Output the [X, Y] coordinate of the center of the cell containing the given text.  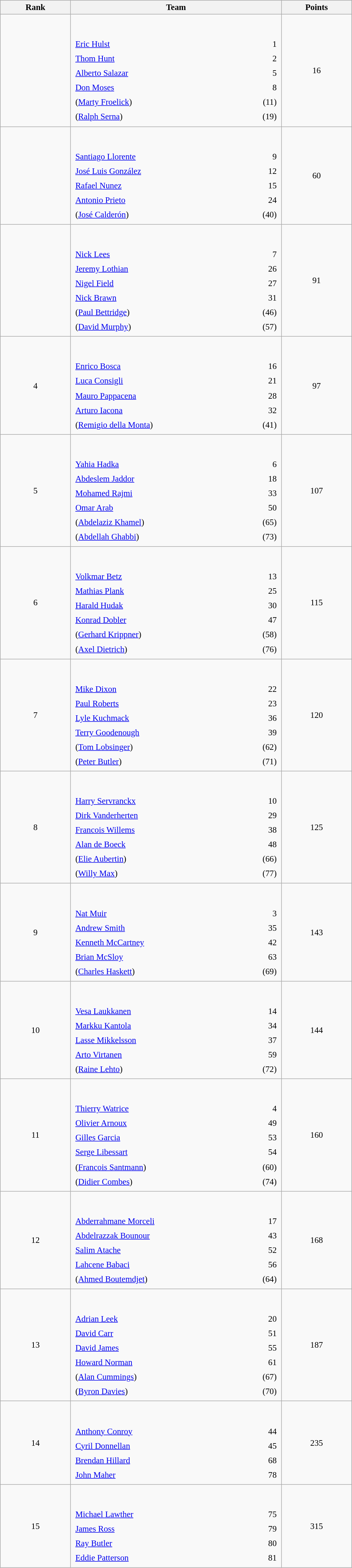
Francois Willems [154, 830]
José Luis González [155, 171]
Enrico Bosca 16 Luca Consigli 21 Mauro Pappacena 28 Arturo Iacona 32 (Remigio della Monta) (41) [176, 386]
(72) [256, 1069]
56 [261, 1264]
17 [261, 1221]
Yahia Hadka 6 Abdeslem Jaddor 18 Mohamed Rajmi 33 Omar Arab 50 (Abdelaziz Khamel) (65) (Abdellah Ghabbi) (73) [176, 490]
Howard Norman [154, 1363]
52 [261, 1250]
35 [258, 928]
Thom Hunt [152, 59]
Anthony Conroy [159, 1431]
Points [316, 7]
Vesa Laukkanen [154, 1011]
3 [258, 913]
(Francois Santmann) [156, 1167]
97 [316, 386]
61 [257, 1363]
Vesa Laukkanen 14 Markku Kantola 34 Lasse Mikkelsson 37 Arto Virtanen 59 (Raine Lehto) (72) [176, 1030]
Abderrahmane Morceli [157, 1221]
(Peter Butler) [154, 761]
78 [262, 1475]
Arturo Iacona [157, 410]
Arto Virtanen [154, 1054]
Brendan Hillard [159, 1460]
(11) [255, 102]
38 [257, 830]
(Didier Combes) [156, 1181]
Kenneth McCartney [155, 942]
23 [258, 703]
(62) [258, 747]
91 [316, 281]
Eric Hulst 1 Thom Hunt 2 Alberto Salazar 5 Don Moses 8 (Marty Froelick) (11) (Ralph Serna) (19) [176, 71]
(Tom Lobsinger) [154, 747]
Santiago Llorente [155, 156]
Ray Butler [159, 1543]
Abdelrazzak Bounour [157, 1235]
Nigel Field [152, 283]
(40) [258, 214]
39 [258, 732]
(65) [258, 522]
25 [258, 591]
(Alan Cummings) [154, 1377]
143 [316, 933]
Serge Libessart [156, 1152]
(70) [257, 1392]
Eddie Patterson [159, 1558]
Mathias Plank [155, 591]
32 [260, 410]
125 [316, 827]
Gilles Garcia [156, 1138]
115 [316, 603]
Luca Consigli [157, 381]
55 [257, 1348]
Nick Lees [152, 254]
Rank [36, 7]
Nat Muir [155, 913]
49 [259, 1123]
22 [258, 689]
Yahia Hadka [155, 464]
28 [260, 395]
Brian McSloy [155, 957]
Cyril Donnellan [159, 1445]
(Marty Froelick) [152, 102]
Adrian Leek 20 David Carr 51 David James 55 Howard Norman 61 (Alan Cummings) (67) (Byron Davies) (70) [176, 1345]
120 [316, 715]
11 [36, 1135]
44 [262, 1431]
18 [258, 479]
Don Moses [152, 88]
(77) [257, 874]
Enrico Bosca [157, 366]
David James [154, 1348]
Harry Servranckx [154, 801]
Harry Servranckx 10 Dirk Vanderherten 29 Francois Willems 38 Alan de Boeck 48 (Elie Aubertin) (66) (Willy Max) (77) [176, 827]
Nat Muir 3 Andrew Smith 35 Kenneth McCartney 42 Brian McSloy 63 (Charles Haskett) (69) [176, 933]
Konrad Dobler [155, 620]
(74) [259, 1181]
(Remigio della Monta) [157, 425]
(67) [257, 1377]
Alan de Boeck [154, 845]
(Raine Lehto) [154, 1069]
47 [258, 620]
Dirk Vanderherten [154, 816]
Lyle Kuchmack [154, 718]
20 [257, 1319]
144 [316, 1030]
Adrian Leek [154, 1319]
34 [256, 1026]
68 [262, 1460]
29 [257, 816]
John Maher [159, 1475]
Andrew Smith [155, 928]
Paul Roberts [154, 703]
60 [316, 175]
(Elie Aubertin) [154, 859]
(57) [255, 327]
80 [262, 1543]
Abderrahmane Morceli 17 Abdelrazzak Bounour 43 Salim Atache 52 Lahcene Babaci 56 (Ahmed Boutemdjet) (64) [176, 1240]
(Charles Haskett) [155, 971]
Nick Lees 7 Jeremy Lothian 26 Nigel Field 27 Nick Brawn 31 (Paul Bettridge) (46) (David Murphy) (57) [176, 281]
1 [255, 44]
53 [259, 1138]
(David Murphy) [152, 327]
Jeremy Lothian [152, 269]
Volkmar Betz [155, 576]
36 [258, 718]
Alberto Salazar [152, 73]
54 [259, 1152]
Mohamed Rajmi [155, 493]
(73) [258, 537]
(Axel Dietrich) [155, 649]
75 [262, 1514]
(19) [255, 117]
(71) [258, 761]
Omar Arab [155, 508]
107 [316, 490]
(Abdellah Ghabbi) [155, 537]
Antonio Prieto [155, 200]
(58) [258, 635]
(Ralph Serna) [152, 117]
Thierry Watrice 4 Olivier Arnoux 49 Gilles Garcia 53 Serge Libessart 54 (Francois Santmann) (60) (Didier Combes) (74) [176, 1135]
2 [255, 59]
(69) [258, 971]
(Paul Bettridge) [152, 312]
79 [262, 1529]
Mike Dixon 22 Paul Roberts 23 Lyle Kuchmack 36 Terry Goodenough 39 (Tom Lobsinger) (62) (Peter Butler) (71) [176, 715]
David Carr [154, 1333]
(Abdelaziz Khamel) [155, 522]
Mike Dixon [154, 689]
Terry Goodenough [154, 732]
187 [316, 1345]
Michael Lawther 75 James Ross 79 Ray Butler 80 Eddie Patterson 81 [176, 1526]
James Ross [159, 1529]
31 [255, 298]
37 [256, 1040]
(Willy Max) [154, 874]
45 [262, 1445]
(66) [257, 859]
(41) [260, 425]
(64) [261, 1279]
(Byron Davies) [154, 1392]
Salim Atache [157, 1250]
160 [316, 1135]
26 [255, 269]
(Ahmed Boutemdjet) [157, 1279]
50 [258, 508]
Team [176, 7]
27 [255, 283]
(76) [258, 649]
Harald Hudak [155, 606]
24 [258, 200]
Markku Kantola [154, 1026]
Olivier Arnoux [156, 1123]
33 [258, 493]
Lasse Mikkelsson [154, 1040]
235 [316, 1443]
(Gerhard Krippner) [155, 635]
Thierry Watrice [156, 1109]
(46) [255, 312]
Eric Hulst [152, 44]
Michael Lawther [159, 1514]
Nick Brawn [152, 298]
(José Calderón) [155, 214]
42 [258, 942]
Volkmar Betz 13 Mathias Plank 25 Harald Hudak 30 Konrad Dobler 47 (Gerhard Krippner) (58) (Axel Dietrich) (76) [176, 603]
315 [316, 1526]
Lahcene Babaci [157, 1264]
Anthony Conroy 44 Cyril Donnellan 45 Brendan Hillard 68 John Maher 78 [176, 1443]
168 [316, 1240]
81 [262, 1558]
30 [258, 606]
Rafael Nunez [155, 185]
48 [257, 845]
59 [256, 1054]
43 [261, 1235]
Mauro Pappacena [157, 395]
Abdeslem Jaddor [155, 479]
51 [257, 1333]
(60) [259, 1167]
Santiago Llorente 9 José Luis González 12 Rafael Nunez 15 Antonio Prieto 24 (José Calderón) (40) [176, 175]
21 [260, 381]
63 [258, 957]
